Search for the cell housing the specified text and yield its (X, Y) center coordinate. 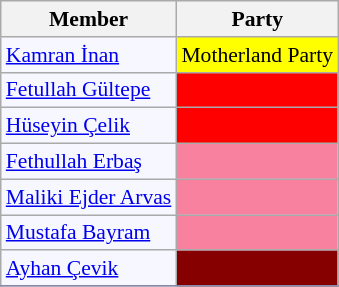
Hüseyin Çelik (89, 126)
Motherland Party (257, 55)
Fethullah Erbaş (89, 162)
Fetullah Gültepe (89, 90)
Maliki Ejder Arvas (89, 197)
Member (89, 19)
Party (257, 19)
Mustafa Bayram (89, 233)
Kamran İnan (89, 55)
Ayhan Çevik (89, 269)
